Scan for the cell matching the given text and deliver its (x, y) coordinate at center. 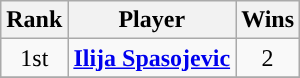
Wins (268, 20)
Rank (34, 20)
2 (268, 58)
Player (152, 20)
1st (34, 58)
Ilija Spasojevic (152, 58)
